Locate the cell with the specified text and output its [x, y] center coordinate. 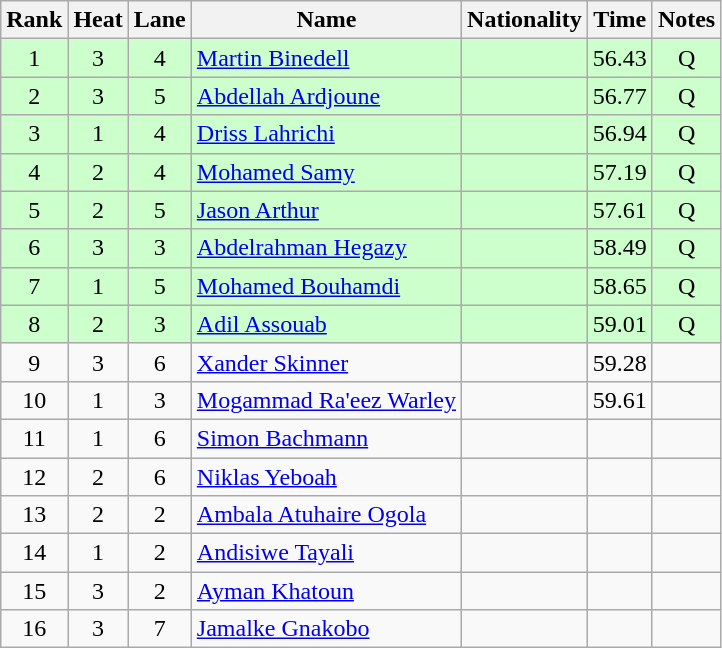
Rank [34, 20]
57.61 [620, 210]
58.49 [620, 248]
Abdelrahman Hegazy [326, 248]
Jamalke Gnakobo [326, 629]
Name [326, 20]
Martin Binedell [326, 58]
Nationality [525, 20]
Time [620, 20]
Simon Bachmann [326, 438]
59.28 [620, 362]
58.65 [620, 286]
Adil Assouab [326, 324]
Heat [98, 20]
Andisiwe Tayali [326, 553]
Notes [686, 20]
57.19 [620, 172]
12 [34, 477]
8 [34, 324]
Niklas Yeboah [326, 477]
Jason Arthur [326, 210]
14 [34, 553]
13 [34, 515]
Ambala Atuhaire Ogola [326, 515]
Mohamed Bouhamdi [326, 286]
9 [34, 362]
59.01 [620, 324]
56.94 [620, 134]
Mogammad Ra'eez Warley [326, 400]
59.61 [620, 400]
56.77 [620, 96]
56.43 [620, 58]
Mohamed Samy [326, 172]
Abdellah Ardjoune [326, 96]
Lane [160, 20]
Xander Skinner [326, 362]
Driss Lahrichi [326, 134]
15 [34, 591]
Ayman Khatoun [326, 591]
16 [34, 629]
10 [34, 400]
11 [34, 438]
